Detect which cell encompasses the target text, then output its [X, Y] center coordinate. 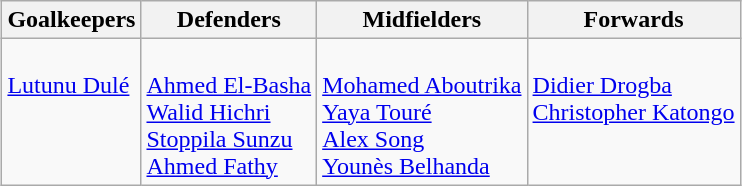
Forwards [634, 20]
Midfielders [422, 20]
Ahmed El-Basha Walid Hichri Stoppila Sunzu Ahmed Fathy [229, 112]
Defenders [229, 20]
Mohamed Aboutrika Yaya Touré Alex Song Younès Belhanda [422, 112]
Lutunu Dulé [72, 112]
Didier Drogba Christopher Katongo [634, 112]
Goalkeepers [72, 20]
